Find where the given text appears and provide that cell's center as (x, y) coordinate. 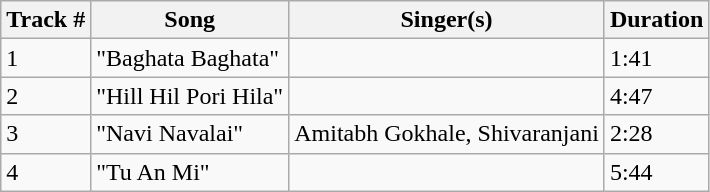
1:41 (656, 58)
Duration (656, 20)
3 (46, 134)
2:28 (656, 134)
Singer(s) (447, 20)
"Tu An Mi" (190, 172)
5:44 (656, 172)
Song (190, 20)
"Hill Hil Pori Hila" (190, 96)
2 (46, 96)
1 (46, 58)
4:47 (656, 96)
"Navi Navalai" (190, 134)
Amitabh Gokhale, Shivaranjani (447, 134)
"Baghata Baghata" (190, 58)
4 (46, 172)
Track # (46, 20)
